Identify which cell holds the provided text, then report its (X, Y) central coordinate. 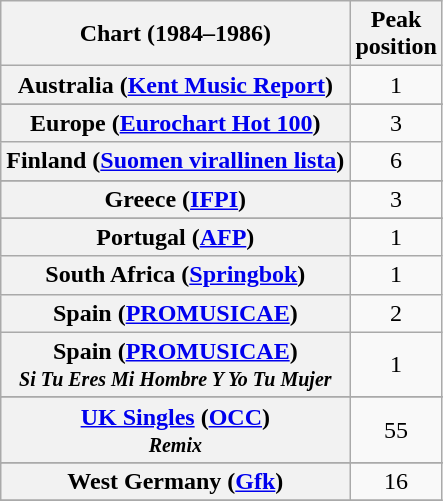
Chart (1984–1986) (176, 34)
Spain (PROMUSICAE) (176, 313)
55 (396, 430)
Peakposition (396, 34)
Spain (PROMUSICAE)Si Tu Eres Mi Hombre Y Yo Tu Mujer (176, 364)
16 (396, 481)
UK Singles (OCC)Remix (176, 430)
West Germany (Gfk) (176, 481)
Portugal (AFP) (176, 237)
Europe (Eurochart Hot 100) (176, 123)
6 (396, 161)
South Africa (Springbok) (176, 275)
2 (396, 313)
Australia (Kent Music Report) (176, 85)
Finland (Suomen virallinen lista) (176, 161)
Greece (IFPI) (176, 199)
